Extract the (X, Y) coordinate from the center of the cell holding the provided text.  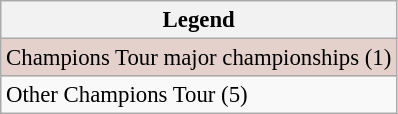
Legend (199, 20)
Champions Tour major championships (1) (199, 58)
Other Champions Tour (5) (199, 95)
